Return the (X, Y) coordinate for the center point of the cell that contains the specified text.  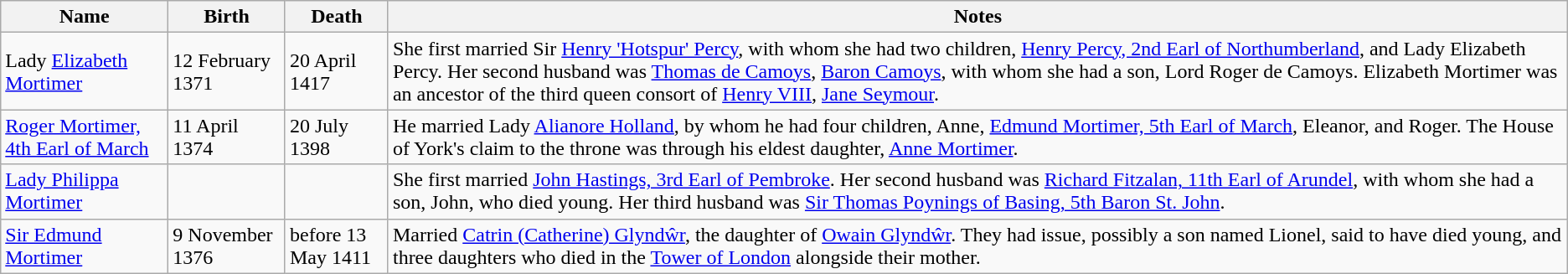
Roger Mortimer, 4th Earl of March (85, 137)
Death (337, 17)
11 April 1374 (227, 137)
20 July 1398 (337, 137)
Lady Philippa Mortimer (85, 191)
12 February 1371 (227, 71)
Sir Edmund Mortimer (85, 246)
9 November 1376 (227, 246)
Notes (977, 17)
Lady Elizabeth Mortimer (85, 71)
before 13 May 1411 (337, 246)
Birth (227, 17)
Name (85, 17)
20 April 1417 (337, 71)
